Extract the [x, y] coordinate from the center of the cell holding the provided text.  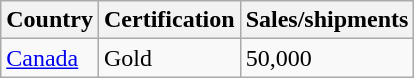
Country [50, 20]
Canada [50, 58]
Certification [169, 20]
Sales/shipments [327, 20]
Gold [169, 58]
50,000 [327, 58]
